Return [x, y] of the center of cell containing provided text 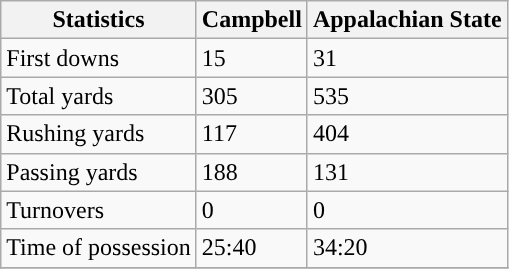
Total yards [99, 96]
Campbell [252, 20]
34:20 [407, 248]
31 [407, 58]
117 [252, 134]
Time of possession [99, 248]
Statistics [99, 20]
188 [252, 172]
131 [407, 172]
Rushing yards [99, 134]
25:40 [252, 248]
Turnovers [99, 210]
Appalachian State [407, 20]
535 [407, 96]
305 [252, 96]
15 [252, 58]
Passing yards [99, 172]
First downs [99, 58]
404 [407, 134]
